Provide the (X, Y) coordinate of the cell's center where the given text is located.  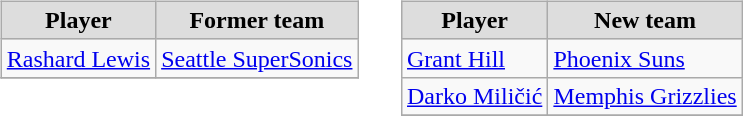
Grant Hill (474, 58)
Darko Miličić (474, 96)
Seattle SuperSonics (257, 58)
Former team (257, 20)
New team (645, 20)
Phoenix Suns (645, 58)
Memphis Grizzlies (645, 96)
Rashard Lewis (78, 58)
